Scan for the cell matching the given text and deliver its (x, y) coordinate at center. 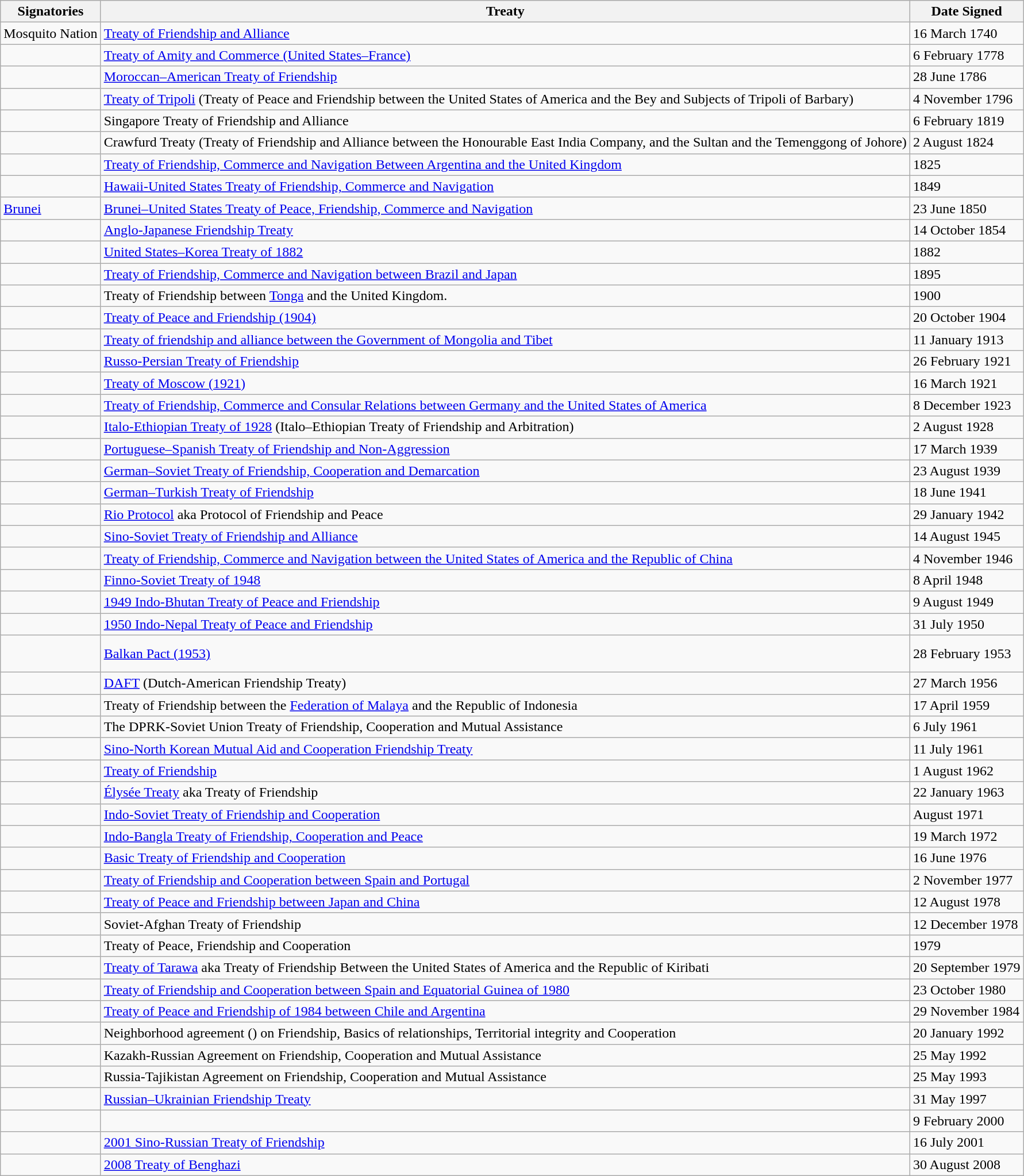
Rio Protocol aka Protocol of Friendship and Peace (505, 514)
Balkan Pact (1953) (505, 654)
Russian–Ukrainian Friendship Treaty (505, 1099)
6 July 1961 (967, 727)
Treaty of Friendship between the Federation of Malaya and the Republic of Indonesia (505, 705)
28 June 1786 (967, 77)
Treaty of Peace, Friendship and Cooperation (505, 946)
31 May 1997 (967, 1099)
2008 Treaty of Benghazi (505, 1165)
Crawfurd Treaty (Treaty of Friendship and Alliance between the Honourable East India Company, and the Sultan and the Temenggong of Johore) (505, 143)
16 March 1740 (967, 33)
1849 (967, 186)
Sino-Soviet Treaty of Friendship and Alliance (505, 536)
Treaty of Tripoli (Treaty of Peace and Friendship between the United States of America and the Bey and Subjects of Tripoli of Barbary) (505, 99)
9 August 1949 (967, 602)
31 July 1950 (967, 624)
29 November 1984 (967, 1012)
29 January 1942 (967, 514)
DAFT (Dutch-American Friendship Treaty) (505, 683)
Treaty of Amity and Commerce (United States–France) (505, 55)
25 May 1992 (967, 1055)
1949 Indo-Bhutan Treaty of Peace and Friendship (505, 602)
Treaty of Tarawa aka Treaty of Friendship Between the United States of America and the Republic of Kiribati (505, 967)
Treaty of Friendship, Commerce and Consular Relations between Germany and the United States of America (505, 405)
25 May 1993 (967, 1077)
19 March 1972 (967, 836)
Kazakh-Russian Agreement on Friendship, Cooperation and Mutual Assistance (505, 1055)
20 October 1904 (967, 318)
17 March 1939 (967, 449)
August 1971 (967, 814)
16 June 1976 (967, 858)
27 March 1956 (967, 683)
11 January 1913 (967, 340)
12 December 1978 (967, 924)
26 February 1921 (967, 362)
14 August 1945 (967, 536)
18 June 1941 (967, 493)
23 October 1980 (967, 989)
2 August 1928 (967, 427)
1895 (967, 274)
Treaty of Friendship and Cooperation between Spain and Portugal (505, 880)
The DPRK-Soviet Union Treaty of Friendship, Cooperation and Mutual Assistance (505, 727)
2 August 1824 (967, 143)
Italo-Ethiopian Treaty of 1928 (Italo–Ethiopian Treaty of Friendship and Arbitration) (505, 427)
German–Soviet Treaty of Friendship, Cooperation and Demarcation (505, 471)
Finno-Soviet Treaty of 1948 (505, 580)
Indo-Soviet Treaty of Friendship and Cooperation (505, 814)
11 July 1961 (967, 749)
Moroccan–American Treaty of Friendship (505, 77)
Brunei–United States Treaty of Peace, Friendship, Commerce and Navigation (505, 208)
8 December 1923 (967, 405)
1882 (967, 252)
Treaty of Friendship and Cooperation between Spain and Equatorial Guinea of 1980 (505, 989)
German–Turkish Treaty of Friendship (505, 493)
1900 (967, 296)
20 January 1992 (967, 1033)
Treaty of Friendship, Commerce and Navigation between Brazil and Japan (505, 274)
Treaty of Friendship, Commerce and Navigation Between Argentina and the United Kingdom (505, 164)
16 March 1921 (967, 383)
Hawaii-United States Treaty of Friendship, Commerce and Navigation (505, 186)
1 August 1962 (967, 771)
Mosquito Nation (51, 33)
Anglo-Japanese Friendship Treaty (505, 230)
6 February 1778 (967, 55)
6 February 1819 (967, 121)
23 June 1850 (967, 208)
Singapore Treaty of Friendship and Alliance (505, 121)
Treaty of Moscow (1921) (505, 383)
Treaty of Friendship, Commerce and Navigation between the United States of America and the Republic of China (505, 558)
1950 Indo-Nepal Treaty of Peace and Friendship (505, 624)
Treaty of friendship and alliance between the Government of Mongolia and Tibet (505, 340)
Sino-North Korean Mutual Aid and Cooperation Friendship Treaty (505, 749)
17 April 1959 (967, 705)
Basic Treaty of Friendship and Cooperation (505, 858)
Brunei (51, 208)
1979 (967, 946)
Élysée Treaty aka Treaty of Friendship (505, 793)
Soviet-Afghan Treaty of Friendship (505, 924)
4 November 1946 (967, 558)
4 November 1796 (967, 99)
22 January 1963 (967, 793)
23 August 1939 (967, 471)
Neighborhood agreement () on Friendship, Basics of relationships, Territorial integrity and Cooperation (505, 1033)
Treaty of Friendship and Alliance (505, 33)
14 October 1854 (967, 230)
Treaty of Peace and Friendship of 1984 between Chile and Argentina (505, 1012)
Treaty of Peace and Friendship between Japan and China (505, 902)
30 August 2008 (967, 1165)
8 April 1948 (967, 580)
9 February 2000 (967, 1121)
12 August 1978 (967, 902)
Russo-Persian Treaty of Friendship (505, 362)
Portuguese–Spanish Treaty of Friendship and Non-Aggression (505, 449)
16 July 2001 (967, 1143)
Russia-Tajikistan Agreement on Friendship, Cooperation and Mutual Assistance (505, 1077)
Treaty of Friendship (505, 771)
Indo-Bangla Treaty of Friendship, Cooperation and Peace (505, 836)
Treaty of Peace and Friendship (1904) (505, 318)
Treaty (505, 11)
28 February 1953 (967, 654)
Date Signed (967, 11)
2 November 1977 (967, 880)
1825 (967, 164)
2001 Sino-Russian Treaty of Friendship (505, 1143)
20 September 1979 (967, 967)
United States–Korea Treaty of 1882 (505, 252)
Treaty of Friendship between Tonga and the United Kingdom. (505, 296)
Signatories (51, 11)
